Scan for the cell matching the given text and deliver its [x, y] coordinate at center. 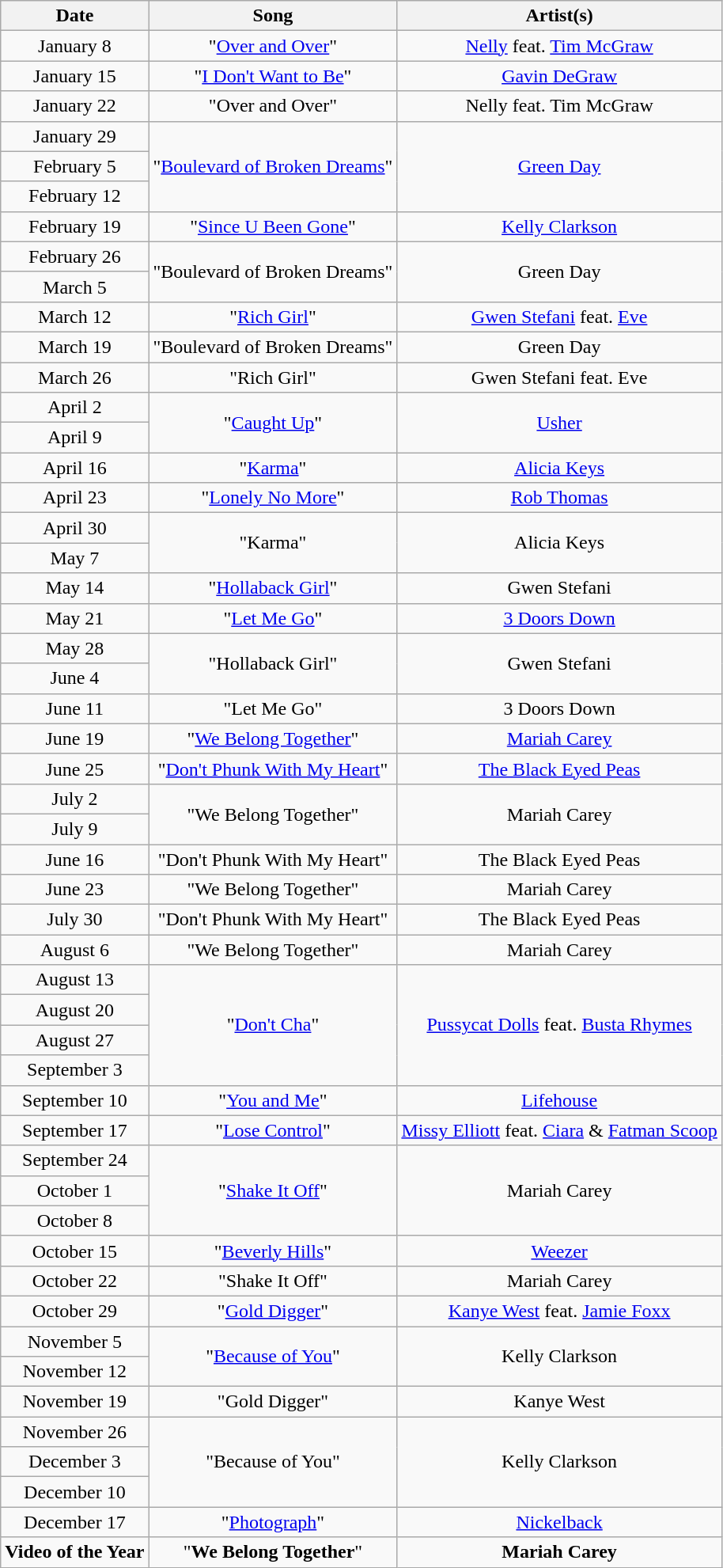
Usher [559, 423]
December 10 [74, 1492]
Rob Thomas [559, 498]
June 19 [74, 738]
Video of the Year [74, 1552]
January 8 [74, 46]
August 13 [74, 980]
November 19 [74, 1402]
September 10 [74, 1100]
October 15 [74, 1251]
June 16 [74, 859]
Weezer [559, 1251]
June 23 [74, 890]
February 5 [74, 166]
"Don't Cha" [273, 1025]
May 7 [74, 558]
Pussycat Dolls feat. Busta Rhymes [559, 1025]
March 12 [74, 317]
"Photograph" [273, 1522]
Nickelback [559, 1522]
"Beverly Hills" [273, 1251]
Date [74, 16]
"Since U Been Gone" [273, 226]
Artist(s) [559, 16]
Song [273, 16]
April 16 [74, 468]
November 12 [74, 1372]
February 12 [74, 196]
"I Don't Want to Be" [273, 76]
January 22 [74, 106]
August 20 [74, 1010]
Lifehouse [559, 1100]
April 23 [74, 498]
November 5 [74, 1342]
May 21 [74, 618]
September 3 [74, 1070]
April 2 [74, 408]
April 9 [74, 438]
March 5 [74, 287]
June 25 [74, 769]
October 22 [74, 1281]
September 17 [74, 1130]
Kanye West [559, 1402]
November 26 [74, 1432]
July 30 [74, 920]
"Lose Control" [273, 1130]
July 2 [74, 799]
"Lonely No More" [273, 498]
August 6 [74, 950]
December 3 [74, 1462]
Gavin DeGraw [559, 76]
December 17 [74, 1522]
"You and Me" [273, 1100]
May 28 [74, 648]
August 27 [74, 1040]
Missy Elliott feat. Ciara & Fatman Scoop [559, 1130]
March 19 [74, 347]
February 26 [74, 256]
September 24 [74, 1160]
October 29 [74, 1311]
May 14 [74, 588]
October 8 [74, 1221]
April 30 [74, 528]
October 1 [74, 1190]
Kanye West feat. Jamie Foxx [559, 1311]
March 26 [74, 378]
June 4 [74, 678]
"Caught Up" [273, 423]
January 29 [74, 136]
February 19 [74, 226]
June 11 [74, 708]
July 9 [74, 829]
January 15 [74, 76]
